Search for the cell housing the specified text and yield its [x, y] center coordinate. 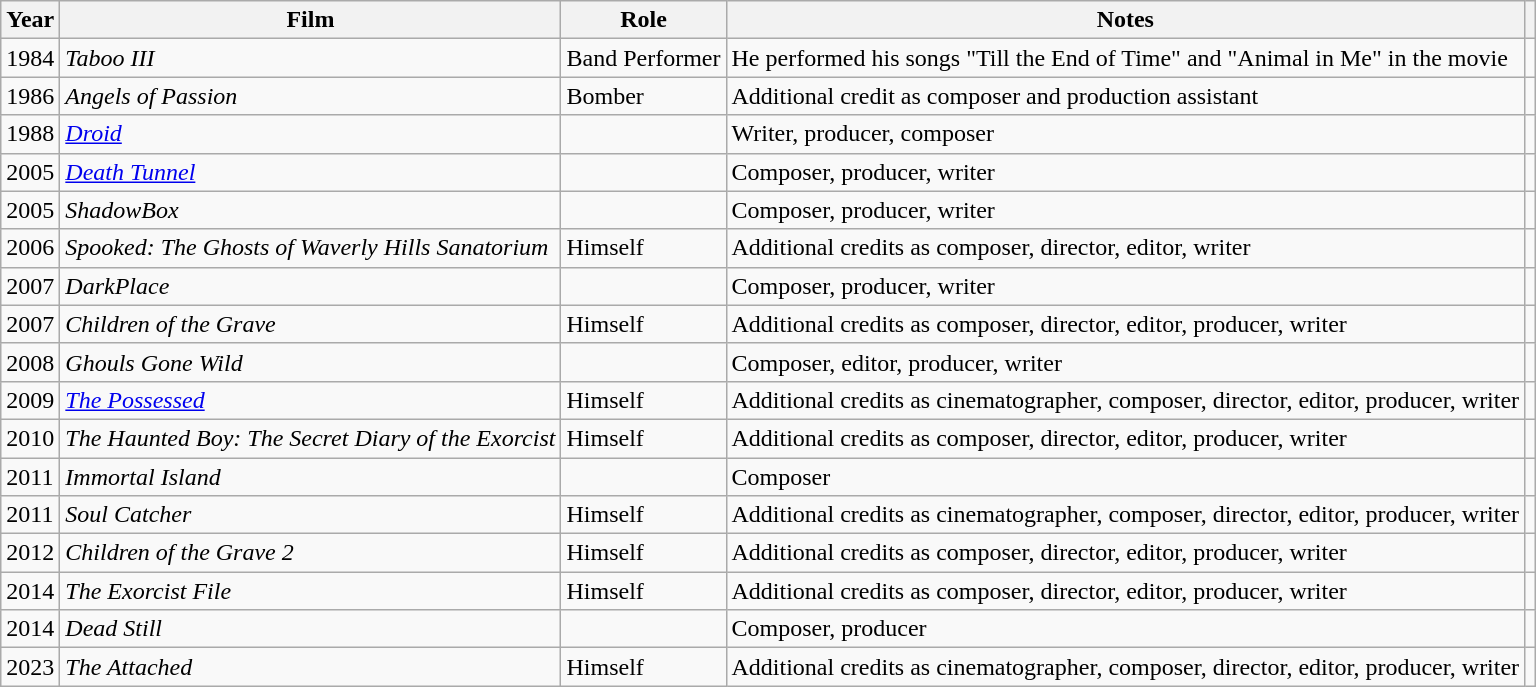
ShadowBox [310, 210]
1986 [30, 96]
Band Performer [644, 58]
2006 [30, 248]
Bomber [644, 96]
Taboo III [310, 58]
2008 [30, 362]
Ghouls Gone Wild [310, 362]
Composer, editor, producer, writer [1126, 362]
2010 [30, 438]
The Attached [310, 667]
Immortal Island [310, 477]
DarkPlace [310, 286]
Additional credits as composer, director, editor, writer [1126, 248]
2012 [30, 553]
Spooked: The Ghosts of Waverly Hills Sanatorium [310, 248]
Dead Still [310, 629]
2009 [30, 400]
2023 [30, 667]
Additional credit as composer and production assistant [1126, 96]
Soul Catcher [310, 515]
The Possessed [310, 400]
Death Tunnel [310, 172]
Film [310, 20]
1984 [30, 58]
Children of the Grave [310, 324]
The Haunted Boy: The Secret Diary of the Exorcist [310, 438]
He performed his songs "Till the End of Time" and "Animal in Me" in the movie [1126, 58]
Writer, producer, composer [1126, 134]
Role [644, 20]
Year [30, 20]
Droid [310, 134]
Notes [1126, 20]
Children of the Grave 2 [310, 553]
Composer [1126, 477]
1988 [30, 134]
Composer, producer [1126, 629]
Angels of Passion [310, 96]
The Exorcist File [310, 591]
